Return (X, Y) of the center of cell containing provided text 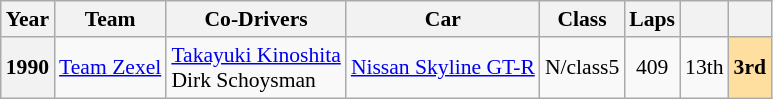
Team Zexel (110, 68)
Year (28, 19)
Class (582, 19)
Laps (652, 19)
Team (110, 19)
Nissan Skyline GT-R (443, 68)
Co-Drivers (256, 19)
13th (704, 68)
3rd (750, 68)
409 (652, 68)
N/class5 (582, 68)
1990 (28, 68)
Car (443, 19)
Takayuki Kinoshita Dirk Schoysman (256, 68)
